Extract the [x, y] coordinate from the center of the cell holding the provided text.  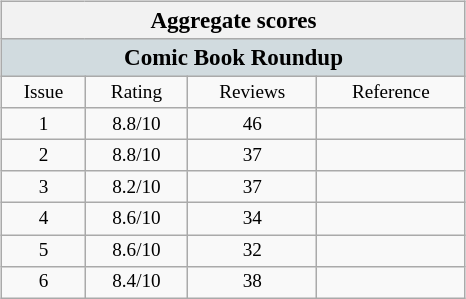
3 [44, 187]
Aggregate scores [234, 20]
Reviews [252, 92]
1 [44, 124]
5 [44, 251]
Reference [392, 92]
8.4/10 [136, 282]
38 [252, 282]
6 [44, 282]
4 [44, 219]
32 [252, 251]
Comic Book Roundup [234, 58]
46 [252, 124]
34 [252, 219]
Issue [44, 92]
8.2/10 [136, 187]
Rating [136, 92]
2 [44, 156]
